Return the (X, Y) coordinate for the center point of the cell that contains the specified text.  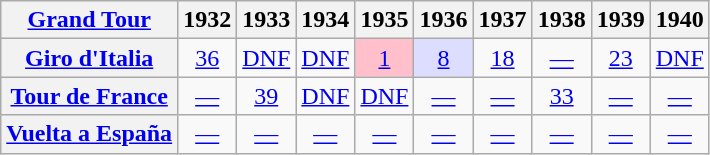
1938 (562, 20)
Tour de France (90, 96)
1935 (384, 20)
39 (266, 96)
33 (562, 96)
36 (208, 58)
1937 (502, 20)
1939 (620, 20)
1933 (266, 20)
1934 (326, 20)
23 (620, 58)
18 (502, 58)
1936 (444, 20)
Giro d'Italia (90, 58)
Grand Tour (90, 20)
1 (384, 58)
8 (444, 58)
1932 (208, 20)
Vuelta a España (90, 134)
1940 (680, 20)
